Identify which cell holds the provided text, then report its (X, Y) central coordinate. 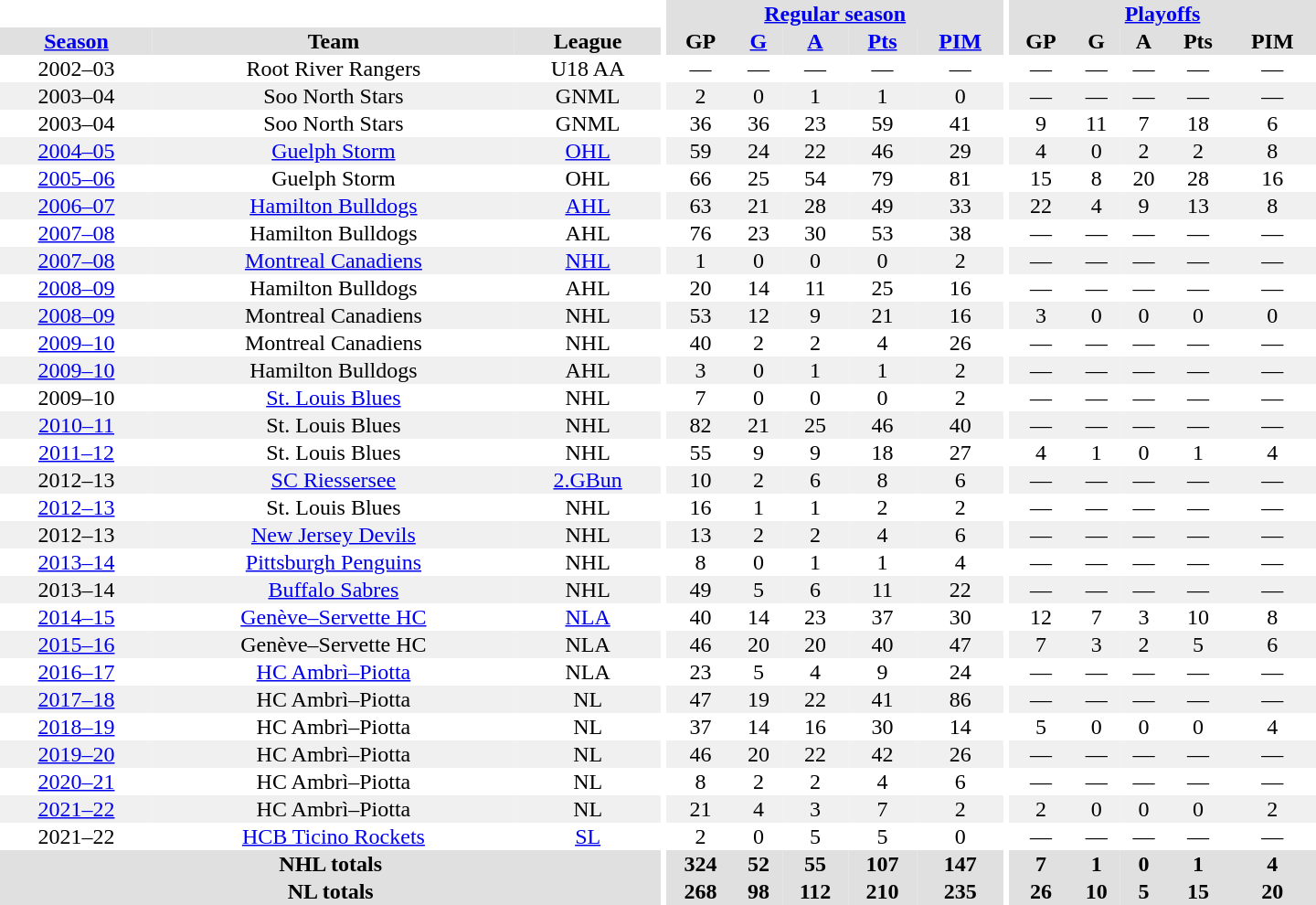
2016–17 (77, 672)
66 (700, 178)
Playoffs (1162, 14)
98 (759, 891)
33 (960, 206)
2002–03 (77, 69)
81 (960, 178)
42 (883, 754)
52 (759, 864)
2010–11 (77, 425)
HCB Ticino Rockets (334, 836)
2019–20 (77, 754)
79 (883, 178)
2004–05 (77, 151)
2020–21 (77, 782)
2014–15 (77, 617)
147 (960, 864)
19 (759, 699)
268 (700, 891)
Root River Rangers (334, 69)
2.GBun (589, 480)
2006–07 (77, 206)
107 (883, 864)
Pittsburgh Penguins (334, 562)
76 (700, 233)
SL (589, 836)
2005–06 (77, 178)
2015–16 (77, 644)
210 (883, 891)
NHL totals (331, 864)
NL totals (331, 891)
38 (960, 233)
27 (960, 452)
63 (700, 206)
2017–18 (77, 699)
2018–19 (77, 727)
U18 AA (589, 69)
112 (815, 891)
29 (960, 151)
New Jersey Devils (334, 535)
League (589, 41)
Team (334, 41)
82 (700, 425)
2011–12 (77, 452)
324 (700, 864)
Season (77, 41)
Regular season (835, 14)
235 (960, 891)
54 (815, 178)
SC Riessersee (334, 480)
86 (960, 699)
Buffalo Sabres (334, 590)
